Find where the given text appears and provide that cell's center as [x, y] coordinate. 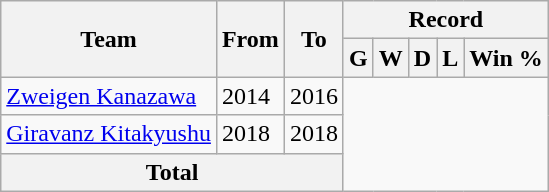
To [314, 39]
2014 [250, 96]
Total [172, 172]
Giravanz Kitakyushu [109, 134]
Win % [506, 58]
Zweigen Kanazawa [109, 96]
Record [446, 20]
From [250, 39]
D [422, 58]
L [450, 58]
Team [109, 39]
G [358, 58]
2016 [314, 96]
W [390, 58]
